Extract the (x, y) coordinate from the center of the cell holding the provided text.  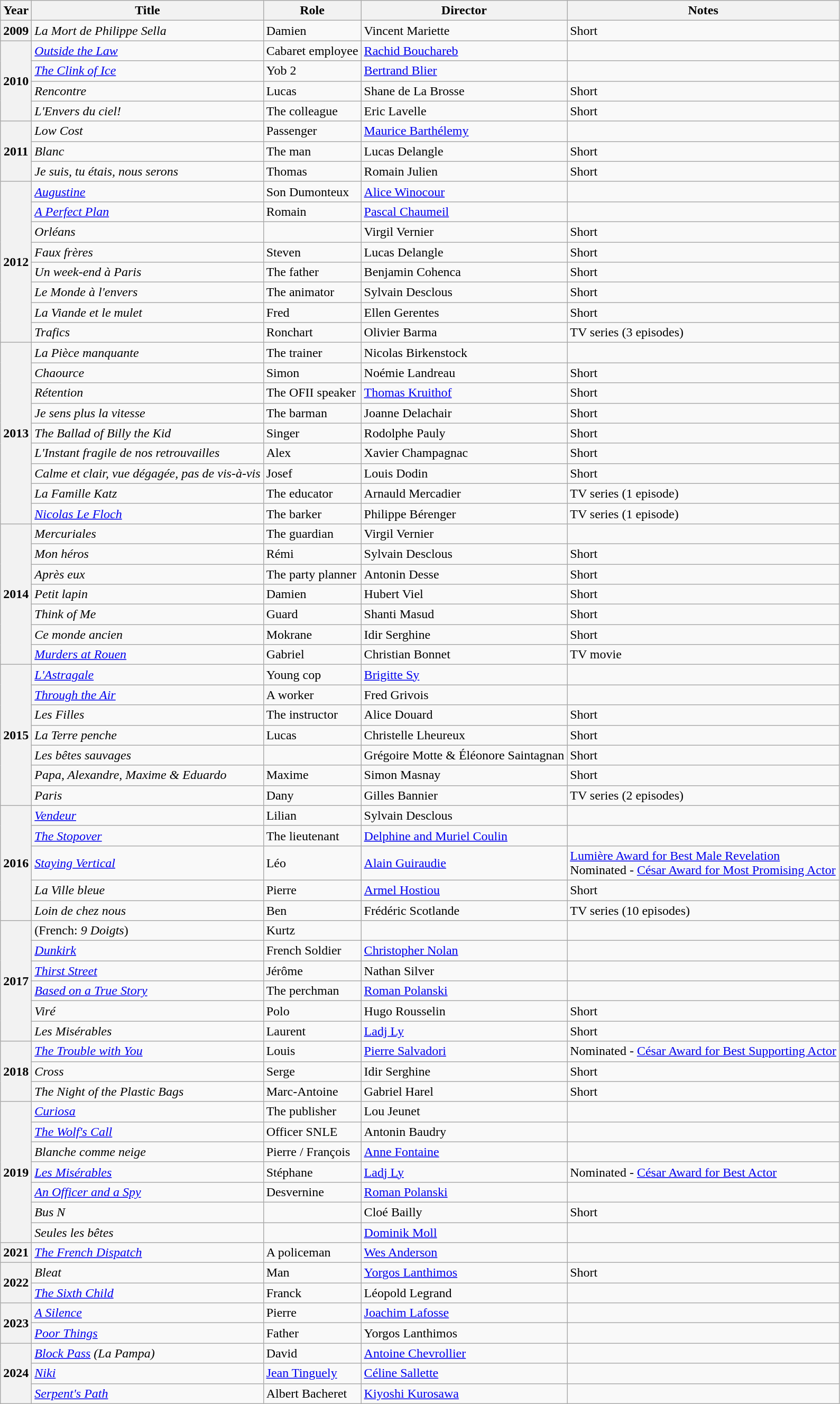
Les bêtes sauvages (147, 755)
Philippe Bérenger (464, 513)
Gabriel (312, 655)
David (312, 1353)
Eric Lavelle (464, 111)
Steven (312, 252)
Desvernine (312, 1192)
TV movie (703, 655)
The perchman (312, 991)
Je suis, tu étais, nous serons (147, 171)
A Silence (147, 1313)
Frédéric Scotlande (464, 910)
TV series (10 episodes) (703, 910)
Josef (312, 473)
Brigitte Sy (464, 675)
Nominated - César Award for Best Supporting Actor (703, 1051)
Christopher Nolan (464, 951)
2014 (16, 594)
The colleague (312, 111)
La Mort de Philippe Sella (147, 31)
Franck (312, 1293)
Son Dumonteux (312, 191)
The Sixth Child (147, 1293)
TV series (3 episodes) (703, 333)
La Pièce manquante (147, 353)
Notes (703, 11)
Outside the Law (147, 51)
Nathan Silver (464, 971)
Nicolas Le Floch (147, 513)
Vincent Mariette (464, 31)
Simon (312, 373)
Alice Winocour (464, 191)
Léopold Legrand (464, 1293)
The Stopover (147, 836)
Fred Grivois (464, 695)
Joanne Delachair (464, 413)
Dunkirk (147, 951)
Ben (312, 910)
The publisher (312, 1112)
Antonin Baudry (464, 1132)
Maxime (312, 775)
Christelle Lheureux (464, 735)
Delphine and Muriel Coulin (464, 836)
The lieutenant (312, 836)
L'Instant fragile de nos retrouvailles (147, 453)
The Night of the Plastic Bags (147, 1091)
2024 (16, 1373)
2022 (16, 1283)
The Clink of Ice (147, 71)
La Terre penche (147, 735)
2012 (16, 262)
Papa, Alexandre, Maxime & Eduardo (147, 775)
L'Envers du ciel! (147, 111)
Cross (147, 1071)
2016 (16, 863)
2019 (16, 1172)
2018 (16, 1071)
Bertrand Blier (464, 71)
2009 (16, 31)
Romain Julien (464, 171)
Xavier Champagnac (464, 453)
Dany (312, 795)
Lumière Award for Best Male RevelationNominated - César Award for Most Promising Actor (703, 863)
Rencontre (147, 91)
The man (312, 151)
Rétention (147, 393)
The barman (312, 413)
Alice Douard (464, 715)
Louis (312, 1051)
Pierre / François (312, 1152)
2011 (16, 151)
Think of Me (147, 614)
Singer (312, 433)
Trafics (147, 333)
Après eux (147, 574)
Shanti Masud (464, 614)
Kiyoshi Kurosawa (464, 1393)
Ce monde ancien (147, 635)
2010 (16, 81)
Ellen Gerentes (464, 313)
Bleat (147, 1273)
Rachid Bouchareb (464, 51)
Stéphane (312, 1172)
Marc-Antoine (312, 1091)
Niki (147, 1373)
Poor Things (147, 1333)
Kurtz (312, 931)
Armel Hostiou (464, 890)
Noémie Landreau (464, 373)
Father (312, 1333)
Les Filles (147, 715)
Year (16, 11)
The trainer (312, 353)
Antoine Chevrollier (464, 1353)
Block Pass (La Pampa) (147, 1353)
Cabaret employee (312, 51)
Bus N (147, 1212)
Rémi (312, 554)
Olivier Barma (464, 333)
Je sens plus la vitesse (147, 413)
Joachim Lafosse (464, 1313)
Arnauld Mercadier (464, 493)
Low Cost (147, 131)
The guardian (312, 534)
Laurent (312, 1031)
The instructor (312, 715)
Antonin Desse (464, 574)
Un week-end à Paris (147, 272)
2021 (16, 1253)
Man (312, 1273)
Murders at Rouen (147, 655)
Nominated - César Award for Best Actor (703, 1172)
La Ville bleue (147, 890)
An Officer and a Spy (147, 1192)
Guard (312, 614)
Anne Fontaine (464, 1152)
Through the Air (147, 695)
Mon héros (147, 554)
L'Astragale (147, 675)
Paris (147, 795)
2023 (16, 1323)
Gabriel Harel (464, 1091)
Le Monde à l'envers (147, 292)
Mokrane (312, 635)
The animator (312, 292)
Hugo Rousselin (464, 1011)
Grégoire Motte & Éléonore Saintagnan (464, 755)
Young cop (312, 675)
Thomas (312, 171)
A worker (312, 695)
Lilian (312, 815)
Petit lapin (147, 594)
2017 (16, 981)
Dominik Moll (464, 1233)
The Ballad of Billy the Kid (147, 433)
Hubert Viel (464, 594)
Faux frères (147, 252)
Loin de chez nous (147, 910)
Shane de La Brosse (464, 91)
The Wolf's Call (147, 1132)
The French Dispatch (147, 1253)
A Perfect Plan (147, 212)
(French: 9 Doigts) (147, 931)
Serpent's Path (147, 1393)
Albert Bacheret (312, 1393)
Passenger (312, 131)
Cloé Bailly (464, 1212)
Staying Vertical (147, 863)
Nicolas Birkenstock (464, 353)
French Soldier (312, 951)
The father (312, 272)
The party planner (312, 574)
Blanche comme neige (147, 1152)
Pascal Chaumeil (464, 212)
Thirst Street (147, 971)
Vendeur (147, 815)
Gilles Bannier (464, 795)
Léo (312, 863)
La Famille Katz (147, 493)
Céline Sallette (464, 1373)
The OFII speaker (312, 393)
TV series (2 episodes) (703, 795)
Director (464, 11)
Alain Guiraudie (464, 863)
Serge (312, 1071)
Fred (312, 313)
Blanc (147, 151)
Christian Bonnet (464, 655)
Based on a True Story (147, 991)
2015 (16, 735)
A policeman (312, 1253)
Romain (312, 212)
Rodolphe Pauly (464, 433)
Calme et clair, vue dégagée, pas de vis-à-vis (147, 473)
2013 (16, 434)
Augustine (147, 191)
Seules les bêtes (147, 1233)
Officer SNLE (312, 1132)
Viré (147, 1011)
Jean Tinguely (312, 1373)
Jérôme (312, 971)
Polo (312, 1011)
Maurice Barthélemy (464, 131)
The educator (312, 493)
Title (147, 11)
Thomas Kruithof (464, 393)
Wes Anderson (464, 1253)
Mercuriales (147, 534)
Alex (312, 453)
Orléans (147, 232)
Curiosa (147, 1112)
Benjamin Cohenca (464, 272)
Yob 2 (312, 71)
Lou Jeunet (464, 1112)
Louis Dodin (464, 473)
The barker (312, 513)
The Trouble with You (147, 1051)
Role (312, 11)
Ronchart (312, 333)
Pierre Salvadori (464, 1051)
Simon Masnay (464, 775)
Chaource (147, 373)
La Viande et le mulet (147, 313)
